Identify which cell holds the provided text, then report its (X, Y) central coordinate. 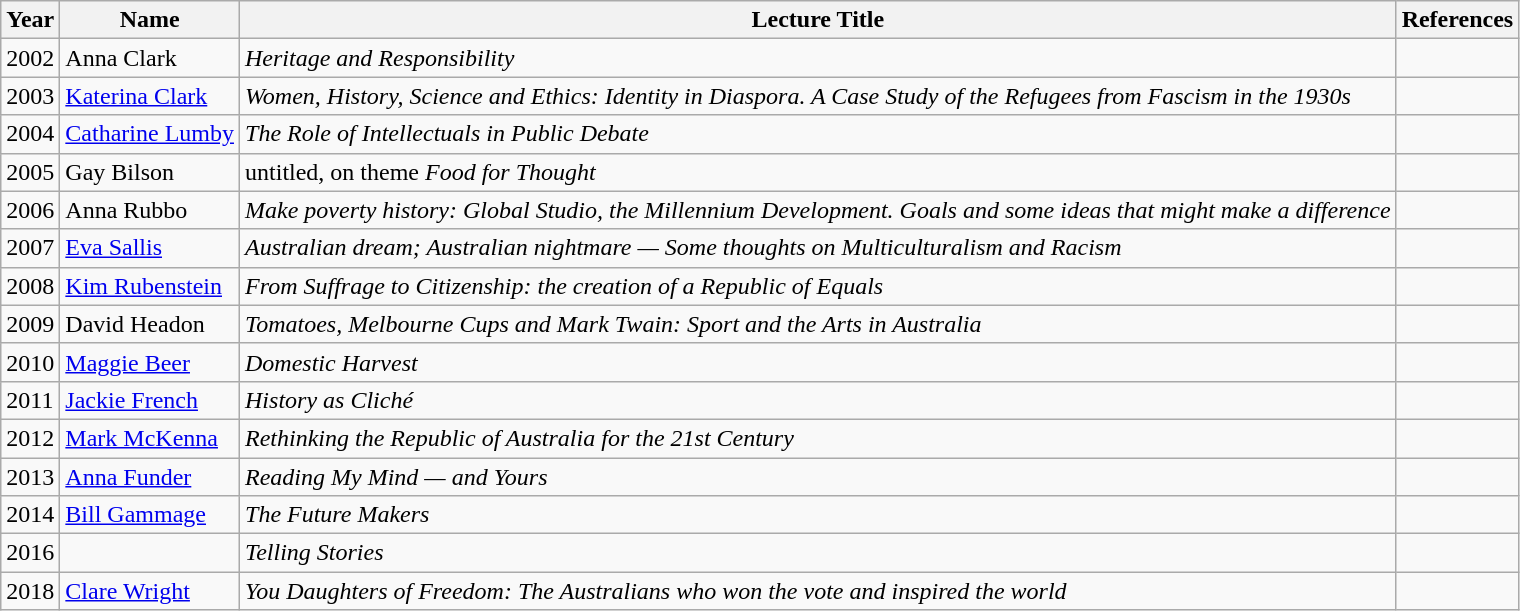
You Daughters of Freedom: The Australians who won the vote and inspired the world (818, 591)
The Role of Intellectuals in Public Debate (818, 134)
Women, History, Science and Ethics: Identity in Diaspora. A Case Study of the Refugees from Fascism in the 1930s (818, 96)
David Headon (150, 324)
untitled, on theme Food for Thought (818, 172)
From Suffrage to Citizenship: the creation of a Republic of Equals (818, 286)
Anna Clark (150, 58)
2008 (30, 286)
Catharine Lumby (150, 134)
2016 (30, 553)
Reading My Mind — and Yours (818, 477)
Make poverty history: Global Studio, the Millennium Development. Goals and some ideas that might make a difference (818, 210)
Jackie French (150, 400)
2003 (30, 96)
Year (30, 20)
Mark McKenna (150, 438)
2012 (30, 438)
2004 (30, 134)
2005 (30, 172)
References (1458, 20)
Telling Stories (818, 553)
2002 (30, 58)
Heritage and Responsibility (818, 58)
Eva Sallis (150, 248)
2007 (30, 248)
2006 (30, 210)
The Future Makers (818, 515)
Gay Bilson (150, 172)
Maggie Beer (150, 362)
Clare Wright (150, 591)
2018 (30, 591)
Bill Gammage (150, 515)
Katerina Clark (150, 96)
2010 (30, 362)
Domestic Harvest (818, 362)
Anna Rubbo (150, 210)
Tomatoes, Melbourne Cups and Mark Twain: Sport and the Arts in Australia (818, 324)
Name (150, 20)
History as Cliché (818, 400)
Rethinking the Republic of Australia for the 21st Century (818, 438)
2009 (30, 324)
2013 (30, 477)
2011 (30, 400)
2014 (30, 515)
Australian dream; Australian nightmare — Some thoughts on Multiculturalism and Racism (818, 248)
Lecture Title (818, 20)
Anna Funder (150, 477)
Kim Rubenstein (150, 286)
